Scan for the cell matching the given text and deliver its [X, Y] coordinate at center. 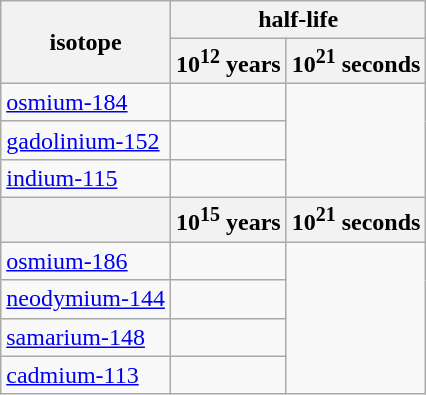
gadolinium-152 [86, 140]
cadmium-113 [86, 375]
1015 years [228, 220]
osmium-184 [86, 102]
osmium-186 [86, 261]
samarium-148 [86, 337]
isotope [86, 42]
neodymium-144 [86, 299]
1012 years [228, 62]
half-life [298, 20]
indium-115 [86, 178]
